Detect which cell encompasses the target text, then output its [x, y] center coordinate. 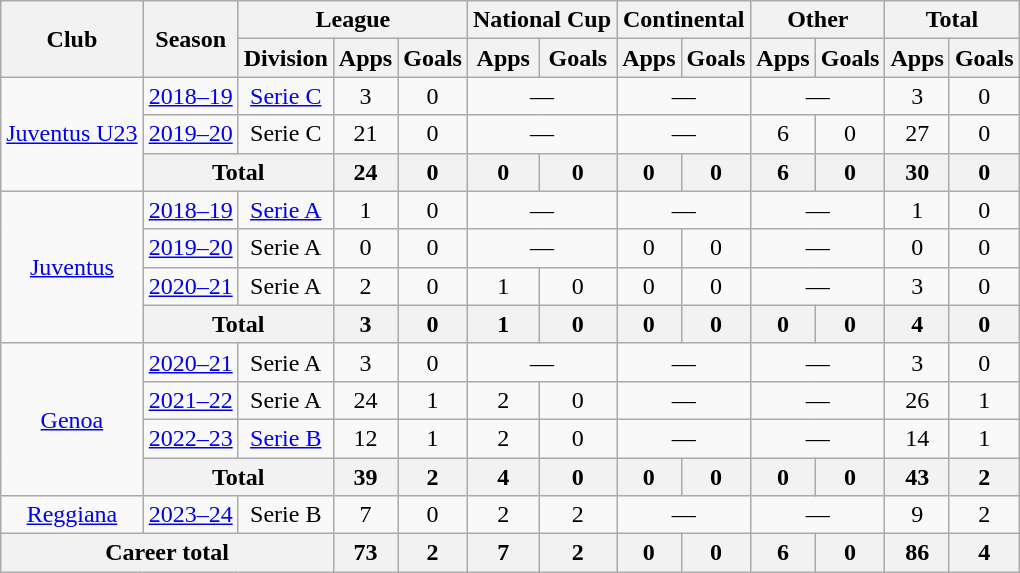
Juventus U23 [72, 134]
86 [917, 553]
Club [72, 39]
30 [917, 172]
21 [365, 134]
Juventus [72, 267]
League [352, 20]
2021–22 [190, 400]
2023–24 [190, 515]
Career total [168, 553]
Other [818, 20]
14 [917, 438]
27 [917, 134]
Reggiana [72, 515]
43 [917, 477]
2022–23 [190, 438]
Continental [684, 20]
73 [365, 553]
39 [365, 477]
Division [286, 58]
Genoa [72, 419]
9 [917, 515]
Season [190, 39]
26 [917, 400]
12 [365, 438]
National Cup [542, 20]
